Pinpoint the cell where the given text exists, returning its [x, y] midpoint coordinate. 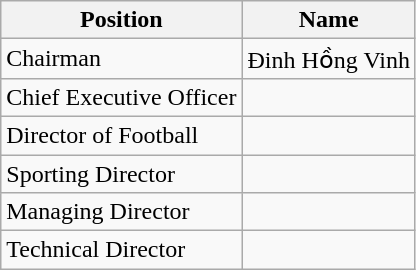
Chief Executive Officer [122, 97]
Chairman [122, 59]
Sporting Director [122, 173]
Director of Football [122, 135]
Name [329, 20]
Position [122, 20]
Đinh Hồng Vinh [329, 59]
Technical Director [122, 250]
Managing Director [122, 212]
